Identify which cell holds the provided text, then report its (x, y) central coordinate. 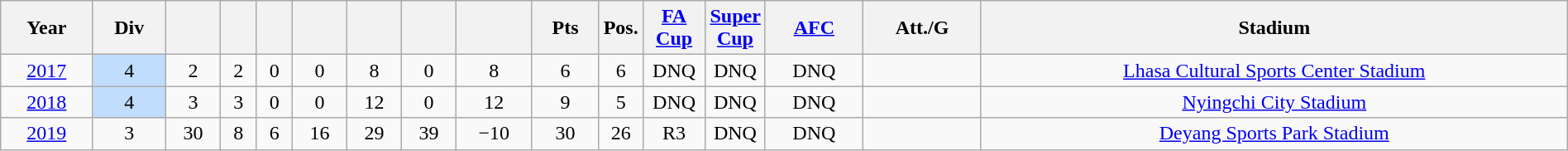
Stadium (1274, 28)
16 (319, 134)
Div (129, 28)
Pts (566, 28)
Pos. (620, 28)
AFC (814, 28)
Deyang Sports Park Stadium (1274, 134)
2019 (46, 134)
Super Cup (735, 28)
FA Cup (674, 28)
Lhasa Cultural Sports Center Stadium (1274, 71)
2017 (46, 71)
2018 (46, 102)
26 (620, 134)
39 (429, 134)
Att./G (923, 28)
R3 (674, 134)
5 (620, 102)
Year (46, 28)
Nyingchi City Stadium (1274, 102)
29 (374, 134)
−10 (495, 134)
9 (566, 102)
